Search for the cell housing the specified text and yield its [X, Y] center coordinate. 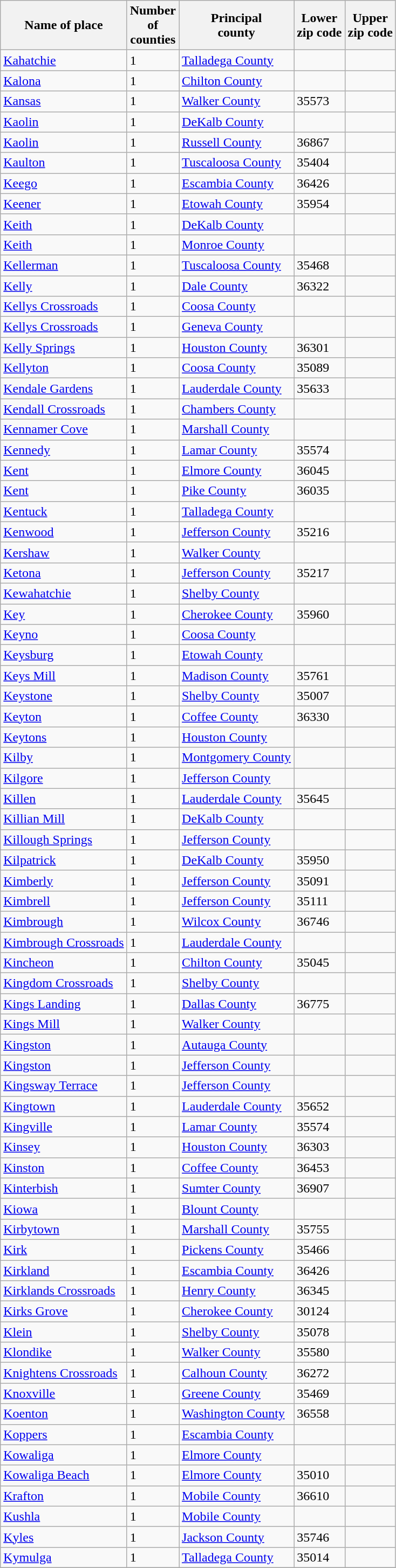
Kellyton [64, 368]
36035 [319, 491]
35761 [319, 676]
35645 [319, 799]
Killian Mill [64, 819]
30124 [319, 1312]
Wilcox County [236, 921]
35089 [319, 368]
Koppers [64, 1434]
Pickens County [236, 1250]
35633 [319, 388]
Kirk [64, 1250]
36322 [319, 286]
Calhoun County [236, 1373]
36867 [319, 142]
36746 [319, 921]
Key [64, 614]
Kimbrough [64, 921]
Kennedy [64, 450]
Kaulton [64, 163]
Kentuck [64, 511]
Kimbrough Crossroads [64, 942]
Kalona [64, 81]
Kirkland [64, 1270]
35652 [319, 1106]
Kinterbish [64, 1188]
Keys Mill [64, 676]
Keysburg [64, 655]
Kahatchie [64, 60]
35045 [319, 963]
Kinston [64, 1168]
35755 [319, 1229]
Kershaw [64, 552]
Kendall Crossroads [64, 409]
Kowaliga [64, 1455]
Geneva County [236, 327]
35960 [319, 614]
Name of place [64, 25]
Kinsey [64, 1147]
36907 [319, 1188]
36453 [319, 1168]
Monroe County [236, 245]
Dallas County [236, 1004]
Jackson County [236, 1537]
Kilby [64, 758]
35950 [319, 860]
Sumter County [236, 1188]
35469 [319, 1393]
Pike County [236, 491]
35217 [319, 573]
Kingville [64, 1127]
Chambers County [236, 409]
Greene County [236, 1393]
36301 [319, 348]
Koenton [64, 1414]
Dale County [236, 286]
Kirks Grove [64, 1312]
35010 [319, 1475]
Killen [64, 799]
Montgomery County [236, 758]
Kenwood [64, 532]
Krafton [64, 1496]
Kennamer Cove [64, 429]
36303 [319, 1147]
Kelly [64, 286]
36345 [319, 1291]
Kincheon [64, 963]
35007 [319, 696]
Keystone [64, 696]
Blount County [236, 1209]
Kushla [64, 1516]
35078 [319, 1332]
Klondike [64, 1352]
Keego [64, 183]
Kimberly [64, 880]
35468 [319, 265]
Madison County [236, 676]
Kyles [64, 1537]
Washington County [236, 1414]
Kingtown [64, 1106]
35091 [319, 880]
35404 [319, 163]
Kings Landing [64, 1004]
Kings Mill [64, 1024]
Ketona [64, 573]
Kingdom Crossroads [64, 983]
Kowaliga Beach [64, 1475]
Russell County [236, 142]
Kilgore [64, 778]
Kansas [64, 101]
Knoxville [64, 1393]
35216 [319, 532]
36330 [319, 717]
35573 [319, 101]
Kirbytown [64, 1229]
Kimbrell [64, 901]
Henry County [236, 1291]
Kellerman [64, 265]
Kelly Springs [64, 348]
35954 [319, 204]
Kewahatchie [64, 593]
Autauga County [236, 1045]
Kymulga [64, 1557]
Upper zip code [370, 25]
35746 [319, 1537]
35014 [319, 1557]
36558 [319, 1414]
Lower zip code [319, 25]
36775 [319, 1004]
Klein [64, 1332]
Principalcounty [236, 25]
Killough Springs [64, 839]
Kingsway Terrace [64, 1086]
Keener [64, 204]
35580 [319, 1352]
36610 [319, 1496]
Kiowa [64, 1209]
Knightens Crossroads [64, 1373]
Keyno [64, 635]
Kirklands Crossroads [64, 1291]
Kilpatrick [64, 860]
35466 [319, 1250]
35111 [319, 901]
36272 [319, 1373]
Keyton [64, 717]
Numberofcounties [153, 25]
Keytons [64, 737]
Kendale Gardens [64, 388]
36045 [319, 470]
